Return [x, y] of the center of cell containing provided text 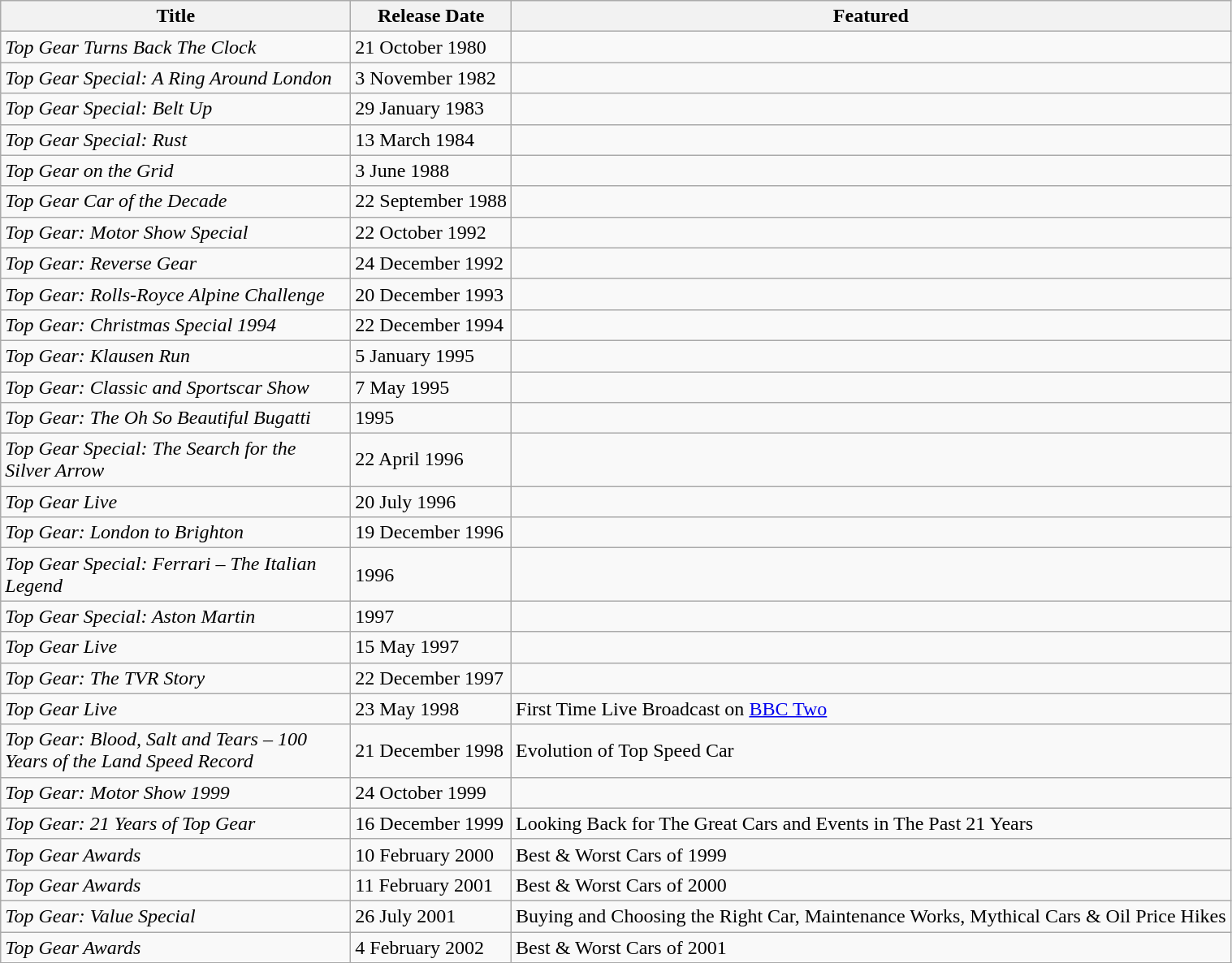
20 December 1993 [431, 294]
22 October 1992 [431, 232]
1995 [431, 418]
Top Gear: Blood, Salt and Tears – 100 Years of the Land Speed Record [175, 750]
Top Gear: Rolls-Royce Alpine Challenge [175, 294]
22 December 1994 [431, 325]
23 May 1998 [431, 709]
Top Gear: Value Special [175, 916]
Top Gear Car of the Decade [175, 201]
Top Gear: The TVR Story [175, 678]
First Time Live Broadcast on BBC Two [871, 709]
Top Gear Special: Ferrari – The Italian Legend [175, 575]
1997 [431, 616]
29 January 1983 [431, 109]
Top Gear Special: Aston Martin [175, 616]
Top Gear: Christmas Special 1994 [175, 325]
11 February 2001 [431, 885]
Top Gear: The Oh So Beautiful Bugatti [175, 418]
Top Gear Special: A Ring Around London [175, 78]
7 May 1995 [431, 387]
Top Gear Turns Back The Clock [175, 47]
21 December 1998 [431, 750]
1996 [431, 575]
10 February 2000 [431, 854]
24 October 1999 [431, 792]
Top Gear Special: Rust [175, 140]
Featured [871, 16]
22 April 1996 [431, 460]
Top Gear Special: The Search for the Silver Arrow [175, 460]
22 September 1988 [431, 201]
26 July 2001 [431, 916]
Best & Worst Cars of 2000 [871, 885]
4 February 2002 [431, 948]
Top Gear: Motor Show 1999 [175, 792]
Top Gear on the Grid [175, 171]
Top Gear: Reverse Gear [175, 263]
Release Date [431, 16]
21 October 1980 [431, 47]
22 December 1997 [431, 678]
Buying and Choosing the Right Car, Maintenance Works, Mythical Cars & Oil Price Hikes [871, 916]
16 December 1999 [431, 823]
Looking Back for The Great Cars and Events in The Past 21 Years [871, 823]
Best & Worst Cars of 2001 [871, 948]
Evolution of Top Speed Car [871, 750]
Top Gear: Motor Show Special [175, 232]
3 November 1982 [431, 78]
15 May 1997 [431, 647]
Top Gear: London to Brighton [175, 533]
Top Gear Special: Belt Up [175, 109]
3 June 1988 [431, 171]
20 July 1996 [431, 502]
19 December 1996 [431, 533]
24 December 1992 [431, 263]
Best & Worst Cars of 1999 [871, 854]
Top Gear: Classic and Sportscar Show [175, 387]
Top Gear: Klausen Run [175, 356]
5 January 1995 [431, 356]
Top Gear: 21 Years of Top Gear [175, 823]
13 March 1984 [431, 140]
Title [175, 16]
